Search for the cell housing the specified text and yield its (x, y) center coordinate. 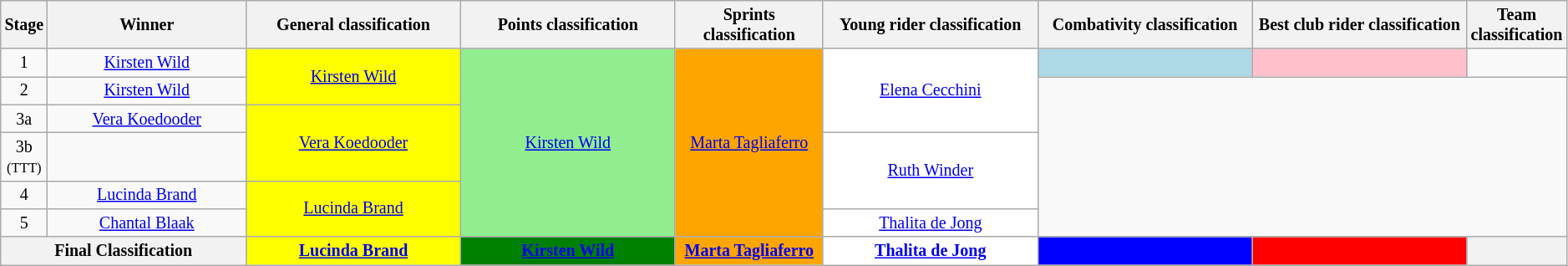
General classification (354, 25)
5 (24, 223)
Stage (24, 25)
Team classification (1517, 25)
Young rider classification (931, 25)
4 (24, 194)
3a (24, 119)
2 (24, 90)
Chantal Blaak (147, 223)
Elena Cecchini (931, 91)
1 (24, 64)
Final Classification (124, 251)
3b (TTT) (24, 157)
Ruth Winder (931, 171)
Points classification (568, 25)
Combativity classification (1144, 25)
Winner (147, 25)
Sprints classification (748, 25)
Best club rider classification (1360, 25)
